Detect which cell encompasses the target text, then output its (x, y) center coordinate. 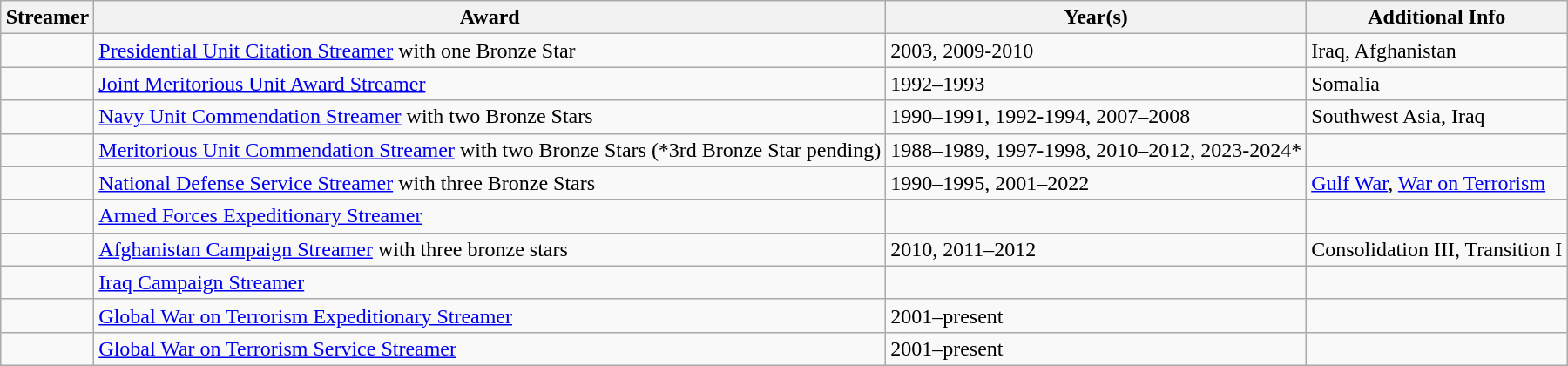
Somalia (1437, 84)
1992–1993 (1096, 84)
Consolidation III, Transition I (1437, 249)
1988–1989, 1997-1998, 2010–2012, 2023-2024* (1096, 150)
Iraq, Afghanistan (1437, 51)
Joint Meritorious Unit Award Streamer (490, 84)
Streamer (47, 17)
National Defense Service Streamer with three Bronze Stars (490, 183)
Iraq Campaign Streamer (490, 282)
Meritorious Unit Commendation Streamer with two Bronze Stars (*3rd Bronze Star pending) (490, 150)
2003, 2009-2010 (1096, 51)
Award (490, 17)
Navy Unit Commendation Streamer with two Bronze Stars (490, 117)
Additional Info (1437, 17)
Gulf War, War on Terrorism (1437, 183)
1990–1991, 1992-1994, 2007–2008 (1096, 117)
1990–1995, 2001–2022 (1096, 183)
Global War on Terrorism Expeditionary Streamer (490, 315)
Afghanistan Campaign Streamer with three bronze stars (490, 249)
2010, 2011–2012 (1096, 249)
Year(s) (1096, 17)
Armed Forces Expeditionary Streamer (490, 216)
Global War on Terrorism Service Streamer (490, 349)
Southwest Asia, Iraq (1437, 117)
Presidential Unit Citation Streamer with one Bronze Star (490, 51)
